Provide the (X, Y) coordinate of the cell's center where the given text is located.  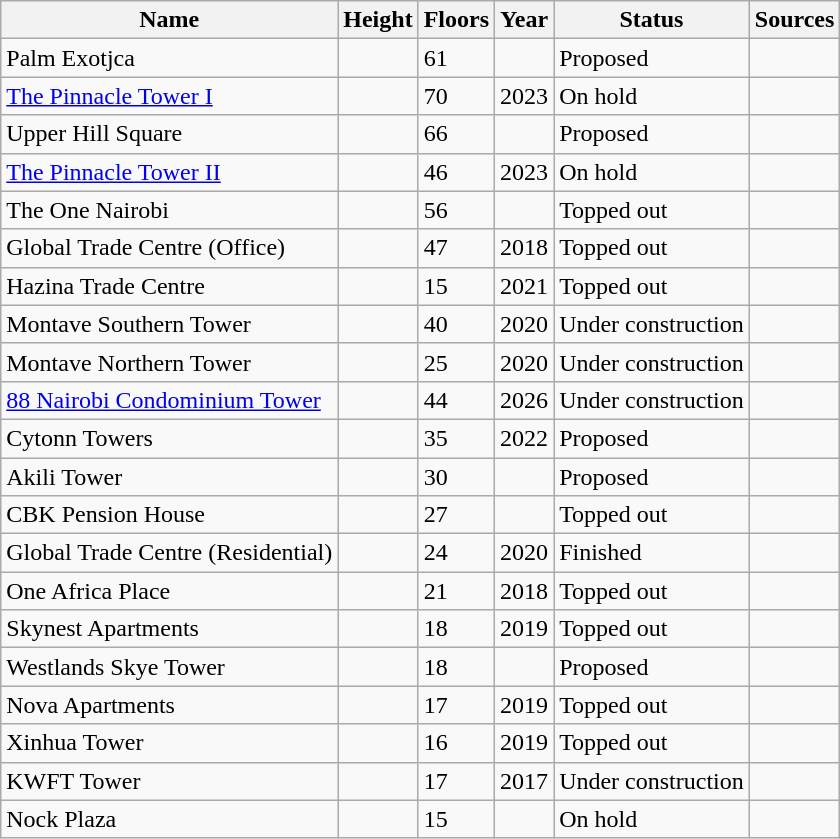
25 (456, 362)
One Africa Place (170, 591)
Nova Apartments (170, 705)
The Pinnacle Tower II (170, 172)
61 (456, 58)
Height (378, 20)
Xinhua Tower (170, 743)
2021 (524, 286)
CBK Pension House (170, 515)
21 (456, 591)
44 (456, 400)
2022 (524, 438)
30 (456, 477)
24 (456, 553)
88 Nairobi Condominium Tower (170, 400)
70 (456, 96)
Sources (794, 20)
Skynest Apartments (170, 629)
46 (456, 172)
66 (456, 134)
35 (456, 438)
Year (524, 20)
Nock Plaza (170, 819)
Hazina Trade Centre (170, 286)
Finished (652, 553)
Name (170, 20)
2026 (524, 400)
Montave Northern Tower (170, 362)
16 (456, 743)
The One Nairobi (170, 210)
Akili Tower (170, 477)
Global Trade Centre (Residential) (170, 553)
27 (456, 515)
KWFT Tower (170, 781)
Palm Exotjca (170, 58)
Upper Hill Square (170, 134)
Status (652, 20)
2017 (524, 781)
Westlands Skye Tower (170, 667)
47 (456, 248)
Montave Southern Tower (170, 324)
56 (456, 210)
The Pinnacle Tower I (170, 96)
Floors (456, 20)
40 (456, 324)
Global Trade Centre (Office) (170, 248)
Cytonn Towers (170, 438)
